Return the [X, Y] coordinate for the center point of the cell that contains the specified text.  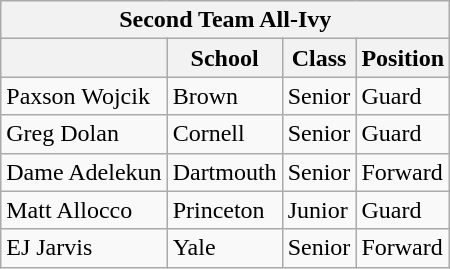
Greg Dolan [84, 134]
Princeton [224, 210]
Position [403, 58]
Dartmouth [224, 172]
School [224, 58]
Dame Adelekun [84, 172]
Cornell [224, 134]
Brown [224, 96]
Class [319, 58]
EJ Jarvis [84, 248]
Second Team All-Ivy [226, 20]
Matt Allocco [84, 210]
Junior [319, 210]
Yale [224, 248]
Paxson Wojcik [84, 96]
